For the text-containing cell, return its midpoint in (x, y) coordinate format. 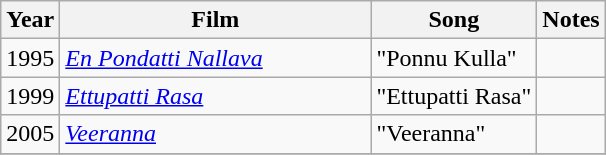
"Ettupatti Rasa" (454, 96)
Ettupatti Rasa (216, 96)
Notes (571, 20)
Year (30, 20)
"Ponnu Kulla" (454, 58)
1995 (30, 58)
Song (454, 20)
Film (216, 20)
Veeranna (216, 134)
1999 (30, 96)
2005 (30, 134)
"Veeranna" (454, 134)
En Pondatti Nallava (216, 58)
